Capture the cell that displays the provided text and extract its (x, y) central coordinate. 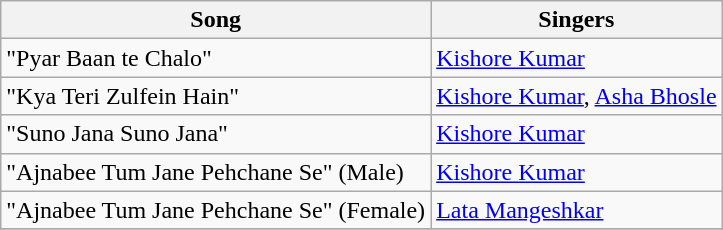
Lata Mangeshkar (576, 210)
Singers (576, 20)
Song (216, 20)
"Kya Teri Zulfein Hain" (216, 96)
"Pyar Baan te Chalo" (216, 58)
"Suno Jana Suno Jana" (216, 134)
"Ajnabee Tum Jane Pehchane Se" (Female) (216, 210)
"Ajnabee Tum Jane Pehchane Se" (Male) (216, 172)
Kishore Kumar, Asha Bhosle (576, 96)
